Scan for the cell matching the given text and deliver its (X, Y) coordinate at center. 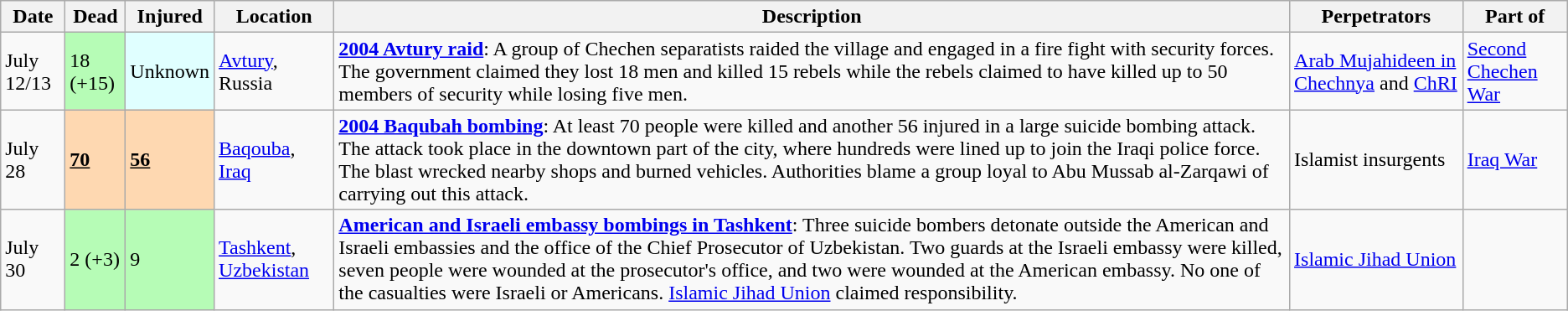
Avtury, Russia (275, 71)
July 30 (34, 260)
Iraq War (1514, 159)
9 (170, 260)
Islamist insurgents (1377, 159)
July 12/13 (34, 71)
Baqouba, Iraq (275, 159)
Part of (1514, 17)
Injured (170, 17)
Description (812, 17)
Dead (95, 17)
Location (275, 17)
18 (+15) (95, 71)
Perpetrators (1377, 17)
70 (95, 159)
July 28 (34, 159)
Tashkent, Uzbekistan (275, 260)
56 (170, 159)
Unknown (170, 71)
2 (+3) (95, 260)
Islamic Jihad Union (1377, 260)
Arab Mujahideen in Chechnya and ChRI (1377, 71)
Second Chechen War (1514, 71)
Date (34, 17)
